Return [X, Y] of the center of cell containing provided text 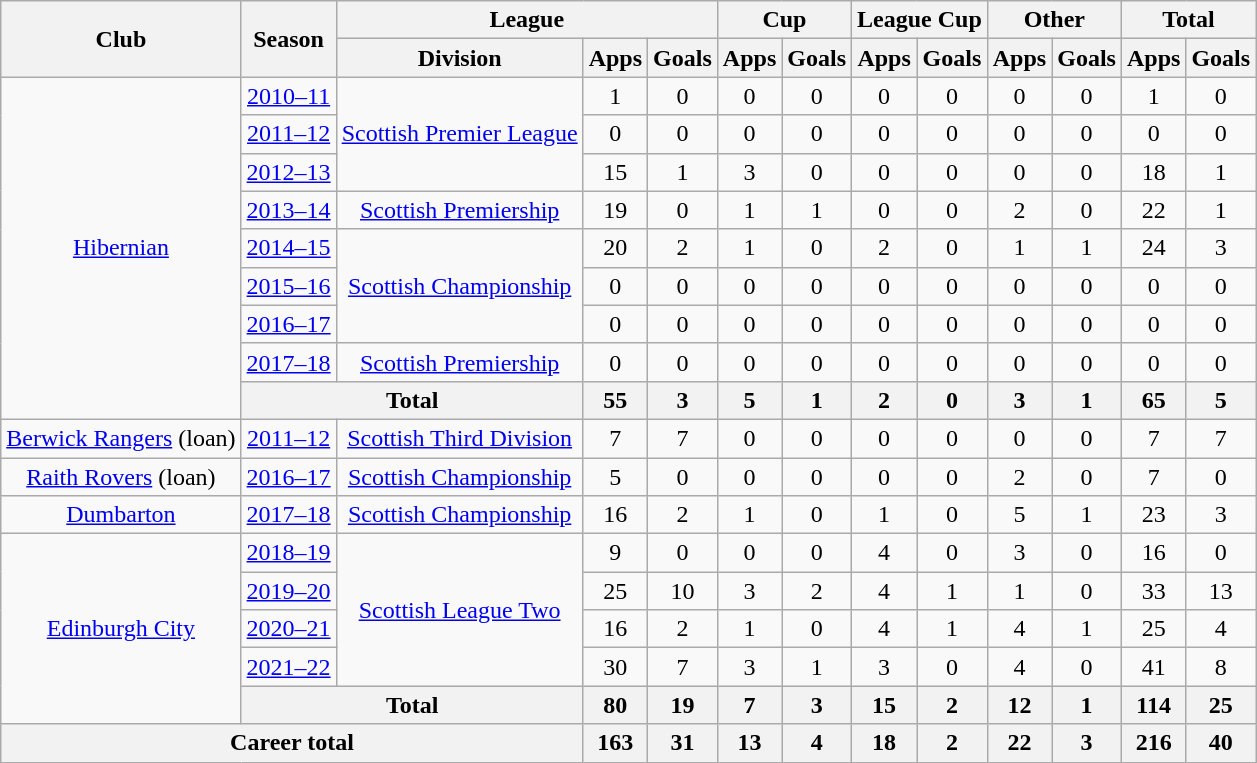
Dumbarton [121, 515]
Edinburgh City [121, 629]
40 [1221, 743]
2018–19 [288, 553]
12 [1019, 705]
2021–22 [288, 667]
30 [615, 667]
8 [1221, 667]
114 [1153, 705]
Division [460, 58]
31 [683, 743]
80 [615, 705]
Raith Rovers (loan) [121, 477]
24 [1153, 248]
2014–15 [288, 248]
Scottish League Two [460, 610]
10 [683, 591]
41 [1153, 667]
Season [288, 39]
Cup [784, 20]
33 [1153, 591]
20 [615, 248]
163 [615, 743]
Berwick Rangers (loan) [121, 438]
Scottish Third Division [460, 438]
Hibernian [121, 248]
League Cup [920, 20]
League [526, 20]
2010–11 [288, 96]
216 [1153, 743]
Scottish Premier League [460, 134]
65 [1153, 400]
2020–21 [288, 629]
Other [1054, 20]
2012–13 [288, 172]
Career total [292, 743]
2015–16 [288, 286]
Club [121, 39]
2019–20 [288, 591]
9 [615, 553]
23 [1153, 515]
2013–14 [288, 210]
55 [615, 400]
